Provide the (X, Y) coordinate of the cell's center where the given text is located.  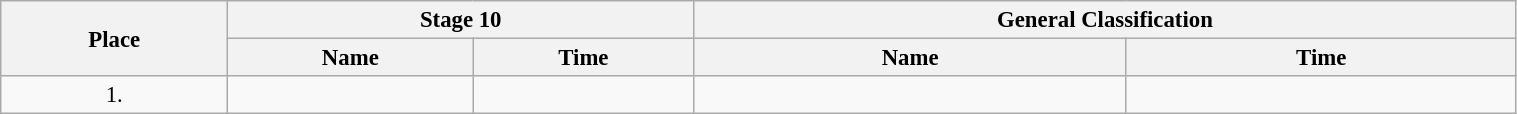
General Classification (1105, 20)
1. (114, 95)
Place (114, 38)
Stage 10 (461, 20)
